Scan for the cell matching the given text and deliver its [X, Y] coordinate at center. 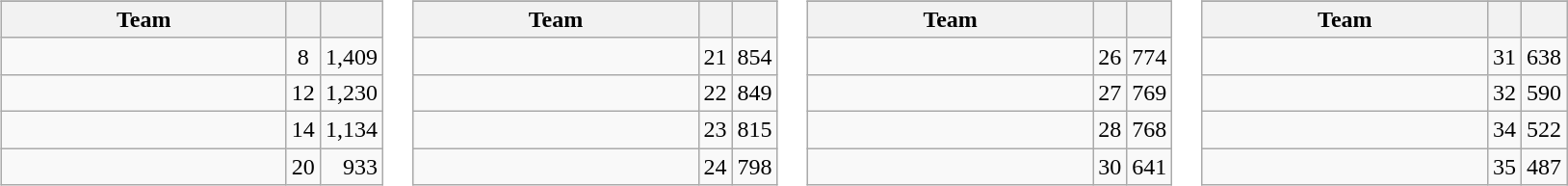
31 [1504, 56]
21 [715, 56]
26 [1110, 56]
933 [351, 167]
1,409 [351, 56]
522 [1543, 129]
28 [1110, 129]
14 [302, 129]
22 [715, 93]
35 [1504, 167]
769 [1150, 93]
12 [302, 93]
32 [1504, 93]
849 [755, 93]
590 [1543, 93]
34 [1504, 129]
487 [1543, 167]
23 [715, 129]
24 [715, 167]
27 [1110, 93]
30 [1110, 167]
641 [1150, 167]
774 [1150, 56]
815 [755, 129]
638 [1543, 56]
854 [755, 56]
20 [302, 167]
768 [1150, 129]
798 [755, 167]
1,134 [351, 129]
1,230 [351, 93]
8 [302, 56]
